Detect which cell encompasses the target text, then output its [x, y] center coordinate. 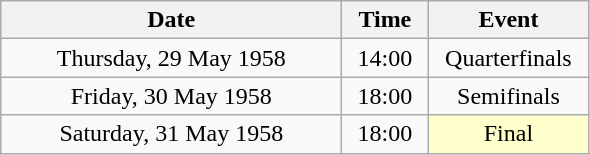
Saturday, 31 May 1958 [172, 134]
Friday, 30 May 1958 [172, 96]
Quarterfinals [508, 58]
Time [385, 20]
14:00 [385, 58]
Semifinals [508, 96]
Final [508, 134]
Event [508, 20]
Thursday, 29 May 1958 [172, 58]
Date [172, 20]
